Identify which cell holds the provided text, then report its (X, Y) central coordinate. 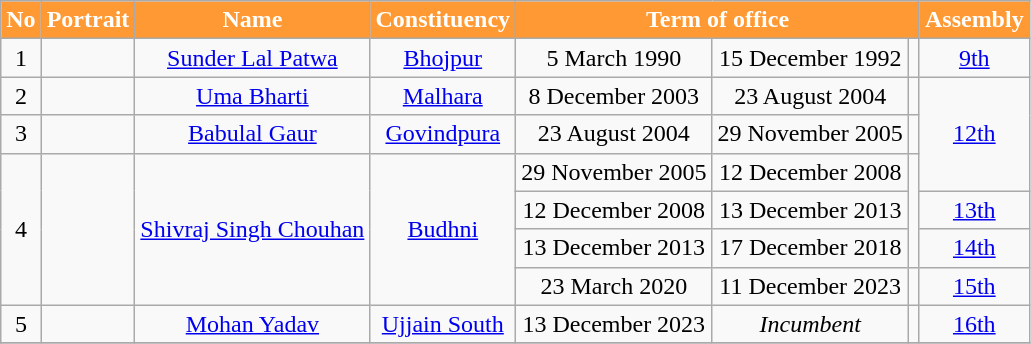
2 (21, 96)
Mohan Yadav (252, 324)
4 (21, 229)
8 December 2003 (614, 96)
Portrait (88, 20)
23 March 2020 (614, 286)
Babulal Gaur (252, 134)
12th (974, 134)
17 December 2018 (810, 248)
13th (974, 210)
16th (974, 324)
13 December 2023 (614, 324)
Term of office (718, 20)
Shivraj Singh Chouhan (252, 229)
Bhojpur (443, 58)
11 December 2023 (810, 286)
Malhara (443, 96)
Name (252, 20)
Uma Bharti (252, 96)
Incumbent (810, 324)
Govindpura (443, 134)
5 March 1990 (614, 58)
15th (974, 286)
1 (21, 58)
9th (974, 58)
Sunder Lal Patwa (252, 58)
No (21, 20)
5 (21, 324)
3 (21, 134)
Ujjain South (443, 324)
15 December 1992 (810, 58)
Budhni (443, 229)
Assembly (974, 20)
14th (974, 248)
Constituency (443, 20)
